Capture the cell that displays the provided text and extract its (X, Y) central coordinate. 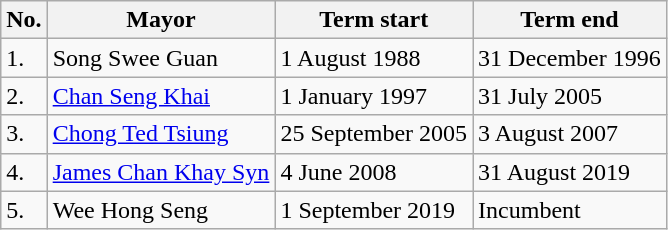
Chan Seng Khai (161, 96)
4. (24, 172)
No. (24, 20)
31 July 2005 (570, 96)
31 December 1996 (570, 58)
25 September 2005 (374, 134)
31 August 2019 (570, 172)
Mayor (161, 20)
5. (24, 210)
3 August 2007 (570, 134)
Song Swee Guan (161, 58)
3. (24, 134)
Term end (570, 20)
4 June 2008 (374, 172)
Chong Ted Tsiung (161, 134)
Incumbent (570, 210)
1 August 1988 (374, 58)
2. (24, 96)
1 September 2019 (374, 210)
Wee Hong Seng (161, 210)
Term start (374, 20)
James Chan Khay Syn (161, 172)
1. (24, 58)
1 January 1997 (374, 96)
